Search for the cell housing the specified text and yield its (X, Y) center coordinate. 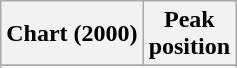
Chart (2000) (72, 34)
Peak position (189, 34)
